For the text-containing cell, return its midpoint in (x, y) coordinate format. 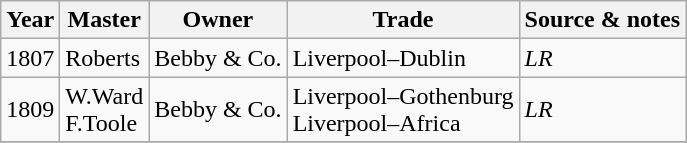
Master (104, 20)
Trade (403, 20)
Year (30, 20)
W.WardF.Toole (104, 110)
1809 (30, 110)
Source & notes (602, 20)
Owner (218, 20)
Liverpool–GothenburgLiverpool–Africa (403, 110)
Liverpool–Dublin (403, 58)
1807 (30, 58)
Roberts (104, 58)
